For the text-containing cell, return its midpoint in (X, Y) coordinate format. 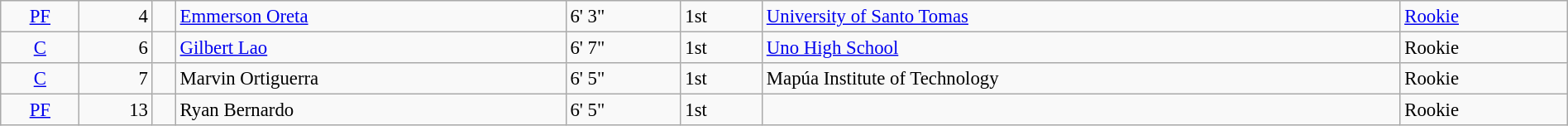
4 (116, 17)
Uno High School (1080, 48)
University of Santo Tomas (1080, 17)
Gilbert Lao (370, 48)
6' 3" (624, 17)
6' 7" (624, 48)
Emmerson Oreta (370, 17)
Ryan Bernardo (370, 110)
6 (116, 48)
Mapúa Institute of Technology (1080, 79)
13 (116, 110)
7 (116, 79)
Marvin Ortiguerra (370, 79)
